Scan for the cell matching the given text and deliver its (X, Y) coordinate at center. 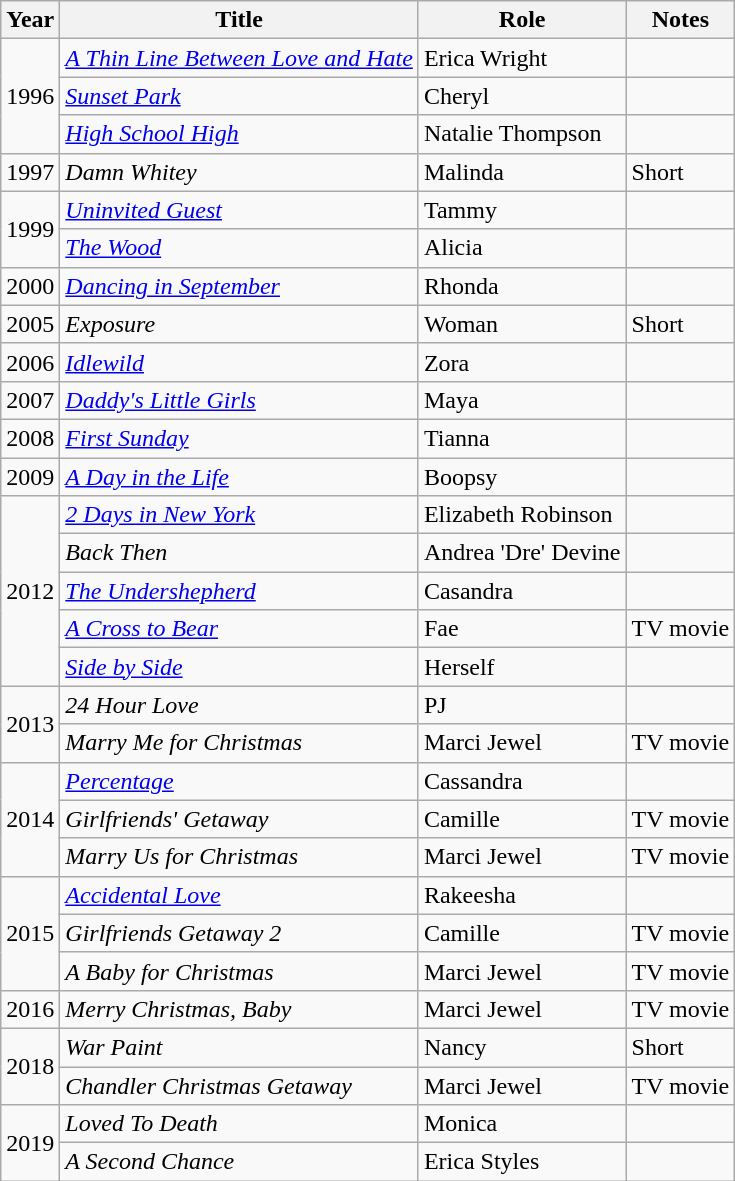
Girlfriends Getaway 2 (240, 933)
24 Hour Love (240, 705)
Sunset Park (240, 96)
Merry Christmas, Baby (240, 1009)
Malinda (522, 172)
Rakeesha (522, 895)
Year (30, 20)
Accidental Love (240, 895)
1996 (30, 96)
Marry Me for Christmas (240, 743)
Cassandra (522, 781)
Monica (522, 1124)
2 Days in New York (240, 515)
A Cross to Bear (240, 629)
1999 (30, 229)
Title (240, 20)
A Day in the Life (240, 477)
Herself (522, 667)
2009 (30, 477)
Exposure (240, 324)
Tammy (522, 210)
Dancing in September (240, 286)
Percentage (240, 781)
2014 (30, 819)
Back Then (240, 553)
Fae (522, 629)
2013 (30, 724)
Andrea 'Dre' Devine (522, 553)
A Thin Line Between Love and Hate (240, 58)
2015 (30, 933)
Elizabeth Robinson (522, 515)
A Baby for Christmas (240, 971)
Uninvited Guest (240, 210)
2008 (30, 438)
A Second Chance (240, 1162)
Rhonda (522, 286)
Woman (522, 324)
Marry Us for Christmas (240, 857)
Loved To Death (240, 1124)
Maya (522, 400)
Zora (522, 362)
Idlewild (240, 362)
2016 (30, 1009)
Side by Side (240, 667)
Boopsy (522, 477)
High School High (240, 134)
Tianna (522, 438)
The Undershepherd (240, 591)
2012 (30, 591)
Damn Whitey (240, 172)
2007 (30, 400)
Daddy's Little Girls (240, 400)
Casandra (522, 591)
Role (522, 20)
First Sunday (240, 438)
Chandler Christmas Getaway (240, 1085)
2000 (30, 286)
Erica Wright (522, 58)
The Wood (240, 248)
Nancy (522, 1047)
2005 (30, 324)
Alicia (522, 248)
Girlfriends' Getaway (240, 819)
2019 (30, 1143)
Cheryl (522, 96)
Natalie Thompson (522, 134)
PJ (522, 705)
1997 (30, 172)
2018 (30, 1066)
2006 (30, 362)
Erica Styles (522, 1162)
War Paint (240, 1047)
Notes (680, 20)
